Return [X, Y] of the center of cell containing provided text 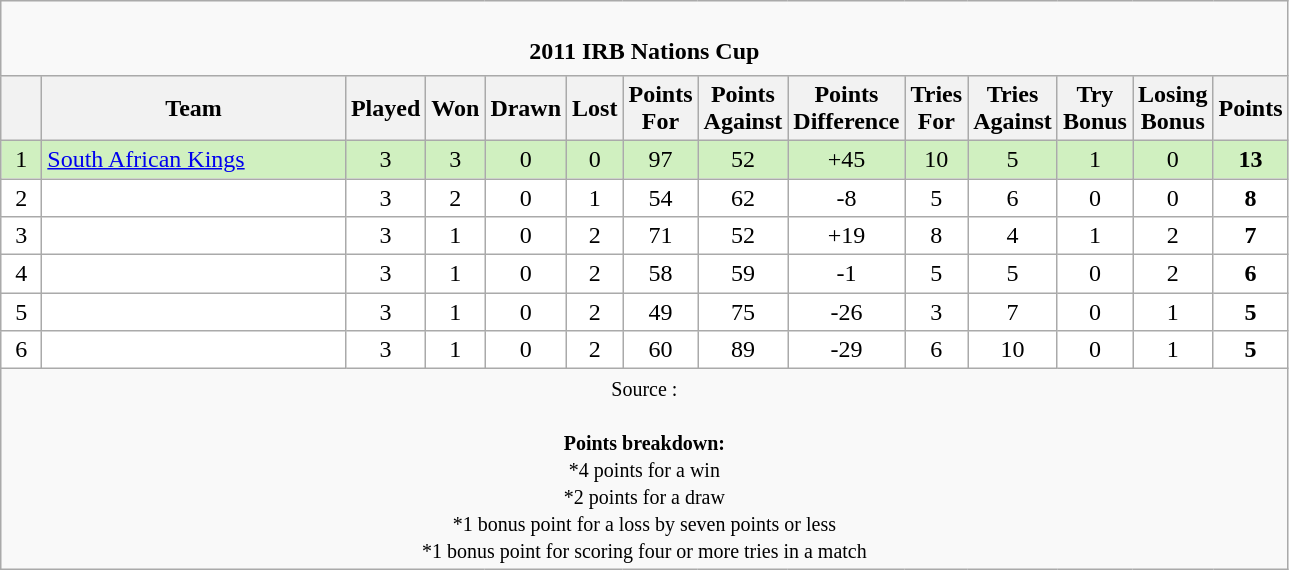
Losing Bonus [1172, 108]
54 [660, 197]
49 [660, 312]
Points For [660, 108]
Try Bonus [1094, 108]
75 [743, 312]
-26 [846, 312]
+45 [846, 159]
Tries Against [1013, 108]
59 [743, 274]
+19 [846, 236]
-1 [846, 274]
71 [660, 236]
Points Against [743, 108]
Points Difference [846, 108]
South African Kings [194, 159]
13 [1250, 159]
Team [194, 108]
Points [1250, 108]
89 [743, 350]
Played [385, 108]
97 [660, 159]
62 [743, 197]
58 [660, 274]
Tries For [936, 108]
-29 [846, 350]
60 [660, 350]
Won [456, 108]
Drawn [526, 108]
-8 [846, 197]
Lost [595, 108]
